From the cell containing the given text, extract its center point as [x, y] coordinate. 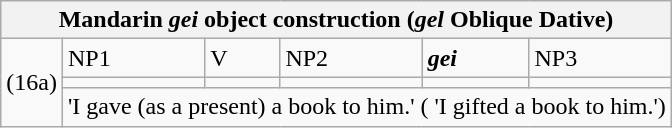
(16a) [32, 82]
'I gave (as a present) a book to him.' ( 'I gifted a book to him.') [366, 107]
NP2 [351, 58]
gei [476, 58]
NP1 [133, 58]
NP3 [600, 58]
Mandarin gei object construction (gel Oblique Dative) [336, 20]
V [242, 58]
